Determine the [x, y] coordinate at the center of the cell enclosing the given text.  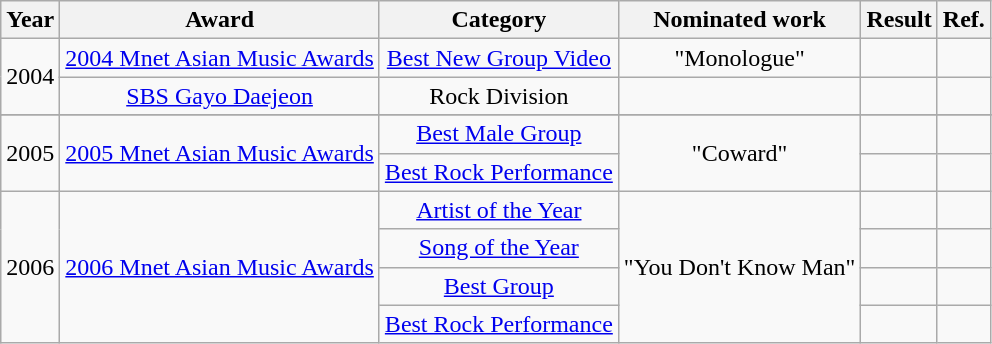
"Coward" [740, 153]
2004 [30, 77]
Best New Group Video [498, 58]
Artist of the Year [498, 210]
"You Don't Know Man" [740, 267]
2005 Mnet Asian Music Awards [220, 153]
"Monologue" [740, 58]
2005 [30, 153]
Ref. [964, 20]
Best Group [498, 286]
Award [220, 20]
Rock Division [498, 96]
Category [498, 20]
Best Male Group [498, 134]
SBS Gayo Daejeon [220, 96]
Song of the Year [498, 248]
Year [30, 20]
2004 Mnet Asian Music Awards [220, 58]
2006 Mnet Asian Music Awards [220, 267]
Result [899, 20]
Nominated work [740, 20]
2006 [30, 267]
